Extract the (x, y) coordinate from the center of the cell holding the provided text.  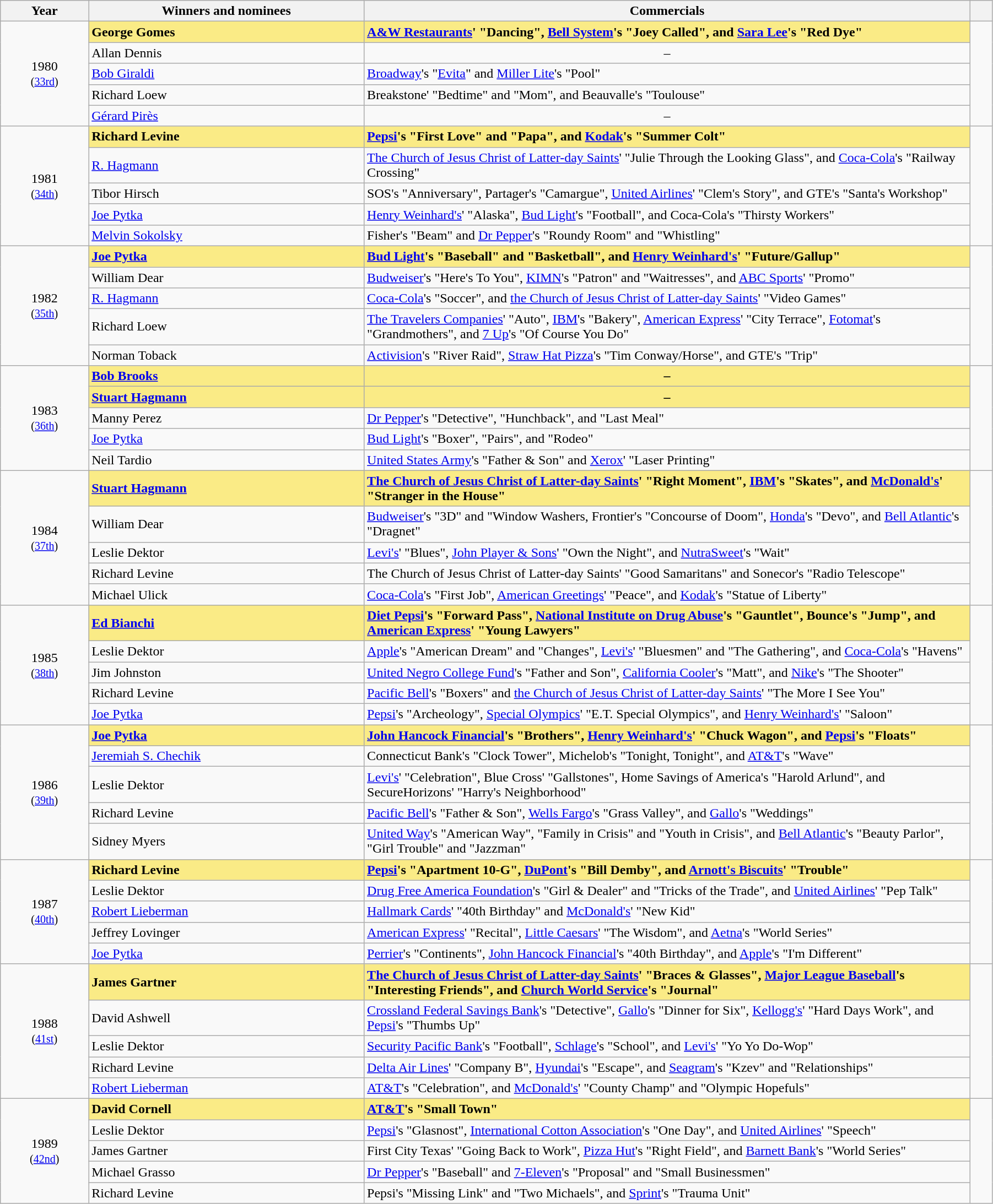
Drug Free America Foundation's "Girl & Dealer" and "Tricks of the Trade", and United Airlines' "Pep Talk" (667, 891)
Pepsi's "Missing Link" and "Two Michaels", and Sprint's "Trauma Unit" (667, 1193)
1989(42nd) (45, 1151)
United Negro College Fund's "Father and Son", California Cooler's "Matt", and Nike's "The Shooter" (667, 672)
Bud Light's "Boxer", "Pairs", and "Rodeo" (667, 439)
1988(41st) (45, 1031)
Broadway's "Evita" and Miller Lite's "Pool" (667, 74)
Tibor Hirsch (226, 193)
1985(38th) (45, 664)
Fisher's "Beam" and Dr Pepper's "Roundy Room" and "Whistling" (667, 235)
AT&T's "Small Town" (667, 1109)
1981(34th) (45, 186)
Diet Pepsi's "Forward Pass", National Institute on Drug Abuse's "Gauntlet", Bounce's "Jump", and American Express' "Young Lawyers" (667, 622)
George Gomes (226, 32)
1982(35th) (45, 305)
The Travelers Companies' "Auto", IBM's "Bakery", American Express' "City Terrace", Fotomat's "Grandmothers", and 7 Up's "Of Course You Do" (667, 327)
Delta Air Lines' "Company B", Hyundai's "Escape", and Seagram's "Kzev" and "Relationships" (667, 1067)
Jeffrey Lovinger (226, 932)
Henry Weinhard's' "Alaska", Bud Light's "Football", and Coca-Cola's "Thirsty Workers" (667, 214)
Allan Dennis (226, 53)
The Church of Jesus Christ of Latter-day Saints' "Good Samaritans" and Sonecor's "Radio Telescope" (667, 573)
Gérard Pirès (226, 116)
Neil Tardio (226, 460)
1983(36th) (45, 418)
Breakstone' "Bedtime" and "Mom", and Beauvalle's "Toulouse" (667, 95)
Bud Light's "Baseball" and "Basketball", and Henry Weinhard's' "Future/Gallup" (667, 256)
David Ashwell (226, 1018)
Coca-Cola's "First Job", American Greetings' "Peace", and Kodak's "Statue of Liberty" (667, 594)
Budweiser's "Here's To You", KIMN's "Patron" and "Waitresses", and ABC Sports' "Promo" (667, 277)
Norman Toback (226, 355)
Michael Ulick (226, 594)
Apple's "American Dream" and "Changes", Levi's' "Bluesmen" and "The Gathering", and Coca-Cola's "Havens" (667, 651)
Bob Brooks (226, 376)
SOS's "Anniversary", Partager's "Camargue", United Airlines' "Clem's Story", and GTE's "Santa's Workshop" (667, 193)
Michael Grasso (226, 1172)
1984(37th) (45, 538)
Crossland Federal Savings Bank's "Detective", Gallo's "Dinner for Six", Kellogg's' "Hard Days Work", and Pepsi's "Thumbs Up" (667, 1018)
United States Army's "Father & Son" and Xerox' "Laser Printing" (667, 460)
American Express' "Recital", Little Caesars' "The Wisdom", and Aetna's "World Series" (667, 932)
Pepsi's "Glasnost", International Cotton Association's "One Day", and United Airlines' "Speech" (667, 1130)
A&W Restaurants' "Dancing", Bell System's "Joey Called", and Sara Lee's "Red Dye" (667, 32)
1986(39th) (45, 792)
1987(40th) (45, 912)
Dr Pepper's "Detective", "Hunchback", and "Last Meal" (667, 418)
The Church of Jesus Christ of Latter-day Saints' "Julie Through the Looking Glass", and Coca-Cola's "Railway Crossing" (667, 165)
Pepsi's "First Love" and "Papa", and Kodak's "Summer Colt" (667, 137)
First City Texas' "Going Back to Work", Pizza Hut's "Right Field", and Barnett Bank's "World Series" (667, 1151)
Jim Johnston (226, 672)
Activision's "River Raid", Straw Hat Pizza's "Tim Conway/Horse", and GTE's "Trip" (667, 355)
United Way's "American Way", "Family in Crisis" and "Youth in Crisis", and Bell Atlantic's "Beauty Parlor", "Girl Trouble" and "Jazzman" (667, 842)
Winners and nominees (226, 11)
Pepsi's "Archeology", Special Olympics' "E.T. Special Olympics", and Henry Weinhard's' "Saloon" (667, 714)
Perrier's "Continents", John Hancock Financial's "40th Birthday", and Apple's "I'm Different" (667, 953)
Pepsi's "Apartment 10-G", DuPont's "Bill Demby", and Arnott's Biscuits' "Trouble" (667, 870)
The Church of Jesus Christ of Latter-day Saints' "Right Moment", IBM's "Skates", and McDonald's' "Stranger in the House" (667, 488)
John Hancock Financial's "Brothers", Henry Weinhard's' "Chuck Wagon", and Pepsi's "Floats" (667, 735)
Commercials (667, 11)
Jeremiah S. Chechik (226, 756)
Connecticut Bank's "Clock Tower", Michelob's "Tonight, Tonight", and AT&T's "Wave" (667, 756)
David Cornell (226, 1109)
Levi's' "Blues", John Player & Sons' "Own the Night", and NutraSweet's "Wait" (667, 552)
Pacific Bell's "Father & Son", Wells Fargo's "Grass Valley", and Gallo's "Weddings" (667, 813)
Ed Bianchi (226, 622)
Melvin Sokolsky (226, 235)
AT&T's "Celebration", and McDonald's' "County Champ" and "Olympic Hopefuls" (667, 1088)
Coca-Cola's "Soccer", and the Church of Jesus Christ of Latter-day Saints' "Video Games" (667, 299)
Budweiser's "3D" and "Window Washers, Frontier's "Concourse of Doom", Honda's "Devo", and Bell Atlantic's "Dragnet" (667, 524)
Bob Giraldi (226, 74)
Security Pacific Bank's "Football", Schlage's "School", and Levi's' "Yo Yo Do-Wop" (667, 1046)
Manny Perez (226, 418)
Hallmark Cards' "40th Birthday" and McDonald's' "New Kid" (667, 912)
Dr Pepper's "Baseball" and 7-Eleven's "Proposal" and "Small Businessmen" (667, 1172)
Sidney Myers (226, 842)
Pacific Bell's "Boxers" and the Church of Jesus Christ of Latter-day Saints' "The More I See You" (667, 693)
Levi's' "Celebration", Blue Cross' "Gallstones", Home Savings of America's "Harold Arlund", and SecureHorizons' "Harry's Neighborhood" (667, 784)
1980(33rd) (45, 74)
Year (45, 11)
